Output the (X, Y) coordinate of the center of the cell containing the given text.  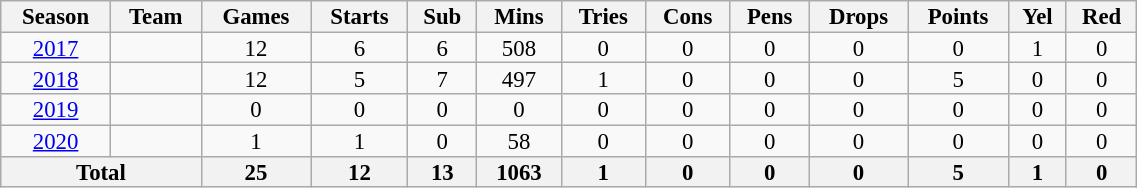
Games (256, 16)
2018 (56, 78)
497 (520, 78)
Tries (603, 16)
Mins (520, 16)
Starts (360, 16)
7 (442, 78)
Season (56, 16)
Red (1101, 16)
Points (958, 16)
58 (520, 140)
2020 (56, 140)
Cons (688, 16)
2019 (56, 110)
25 (256, 172)
2017 (56, 48)
Sub (442, 16)
Total (101, 172)
Drops (858, 16)
Pens (770, 16)
13 (442, 172)
Yel (1037, 16)
Team (156, 16)
508 (520, 48)
1063 (520, 172)
